Extract the (x, y) coordinate from the center of the cell holding the provided text.  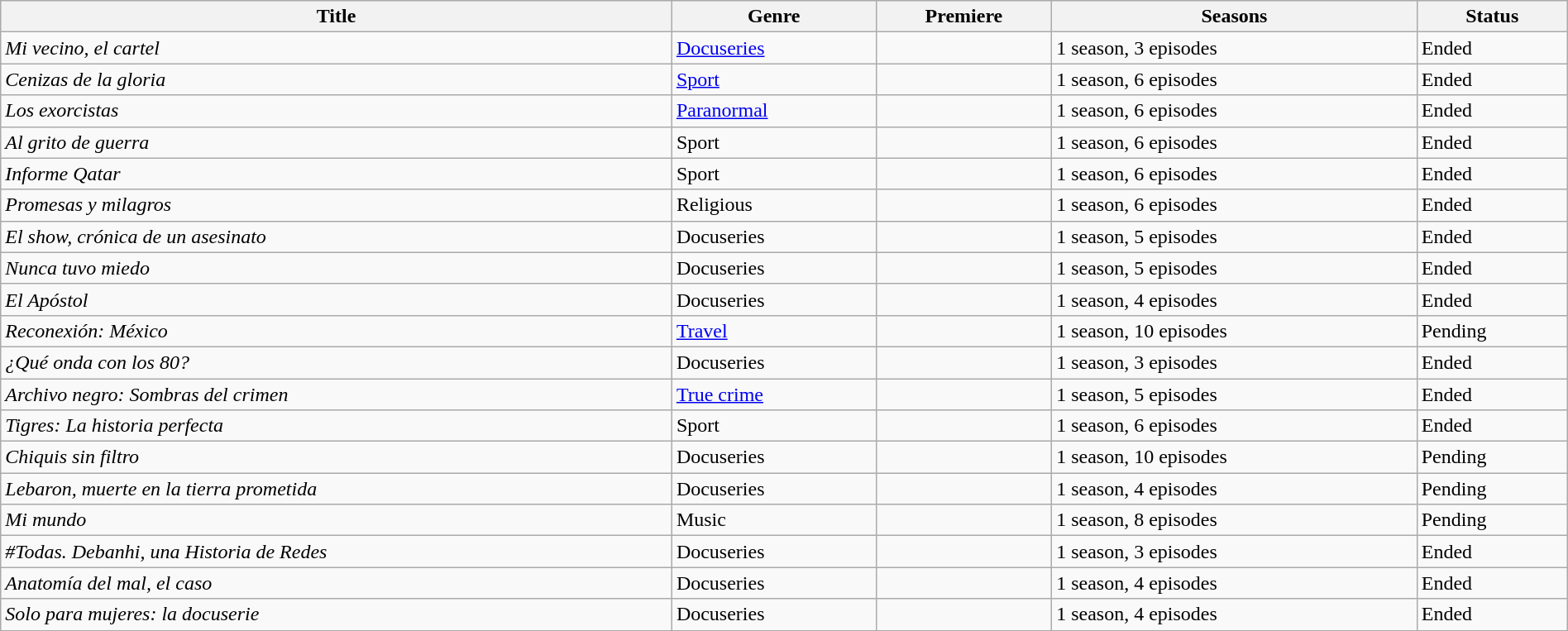
Premiere (964, 17)
Mi mundo (337, 520)
El Apóstol (337, 299)
Al grito de guerra (337, 142)
¿Qué onda con los 80? (337, 362)
Paranormal (774, 111)
Chiquis sin filtro (337, 457)
Mi vecino, el cartel (337, 48)
Genre (774, 17)
Informe Qatar (337, 174)
Status (1492, 17)
Title (337, 17)
Cenizas de la gloria (337, 79)
Travel (774, 331)
1 season, 8 episodes (1235, 520)
El show, crónica de un asesinato (337, 237)
True crime (774, 394)
Seasons (1235, 17)
Lebaron, muerte en la tierra prometida (337, 489)
Music (774, 520)
Anatomía del mal, el caso (337, 583)
Reconexión: México (337, 331)
#Todas. Debanhi, una Historia de Redes (337, 552)
Solo para mujeres: la docuserie (337, 614)
Nunca tuvo miedo (337, 268)
Los exorcistas (337, 111)
Tigres: La historia perfecta (337, 426)
Promesas y milagros (337, 205)
Religious (774, 205)
Archivo negro: Sombras del crimen (337, 394)
